Pinpoint the cell where the given text exists, returning its (x, y) midpoint coordinate. 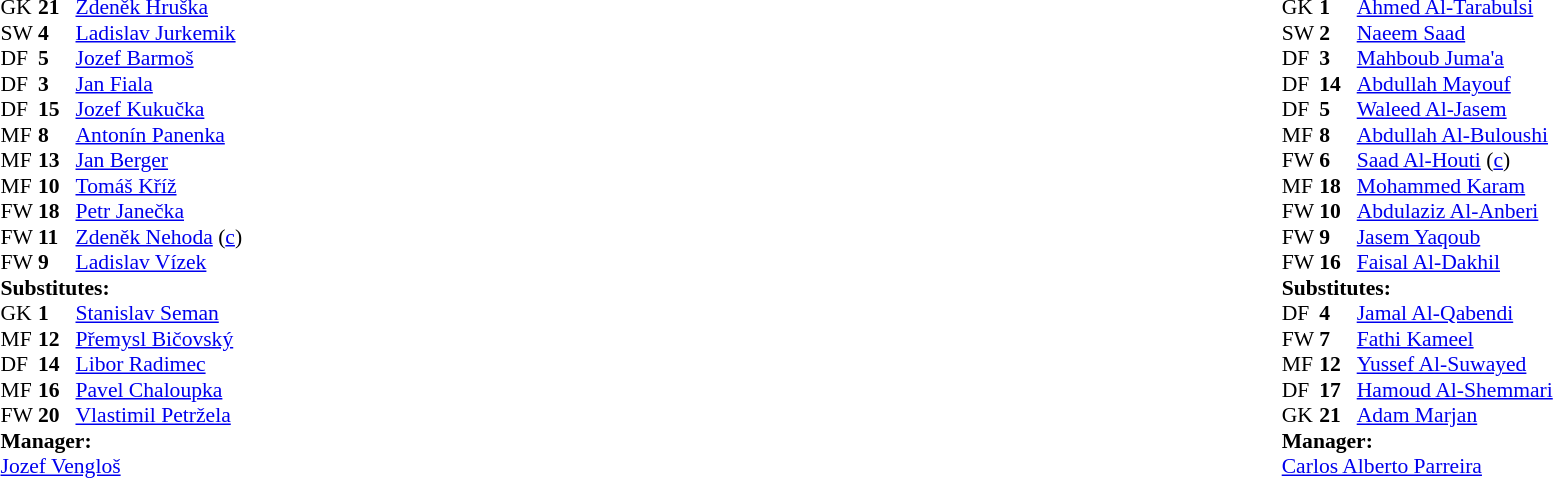
Tomáš Kříž (160, 186)
Přemysl Bičovský (160, 339)
Yussef Al-Suwayed (1455, 365)
Vlastimil Petržela (160, 415)
Mohammed Karam (1455, 186)
Ladislav Vízek (160, 263)
Naeem Saad (1455, 33)
Zdeněk Nehoda (c) (160, 237)
17 (1338, 390)
11 (57, 237)
Adam Marjan (1455, 415)
Mahboub Juma'a (1455, 59)
2 (1338, 33)
Stanislav Seman (160, 313)
Abdullah Mayouf (1455, 84)
1 (57, 313)
20 (57, 415)
Waleed Al-Jasem (1455, 109)
Saad Al-Houti (c) (1455, 161)
Jasem Yaqoub (1455, 237)
Abdullah Al-Buloushi (1455, 135)
15 (57, 109)
Pavel Chaloupka (160, 390)
Faisal Al-Dakhil (1455, 263)
Jan Berger (160, 161)
Hamoud Al-Shemmari (1455, 390)
13 (57, 161)
Libor Radimec (160, 365)
7 (1338, 339)
Antonín Panenka (160, 135)
Abdulaziz Al-Anberi (1455, 211)
Jozef Barmoš (160, 59)
Jozef Kukučka (160, 109)
Ladislav Jurkemik (160, 33)
Fathi Kameel (1455, 339)
6 (1338, 161)
Jamal Al-Qabendi (1455, 313)
Petr Janečka (160, 211)
Jan Fiala (160, 84)
21 (1338, 415)
